Determine the [X, Y] coordinate at the center of the cell enclosing the given text.  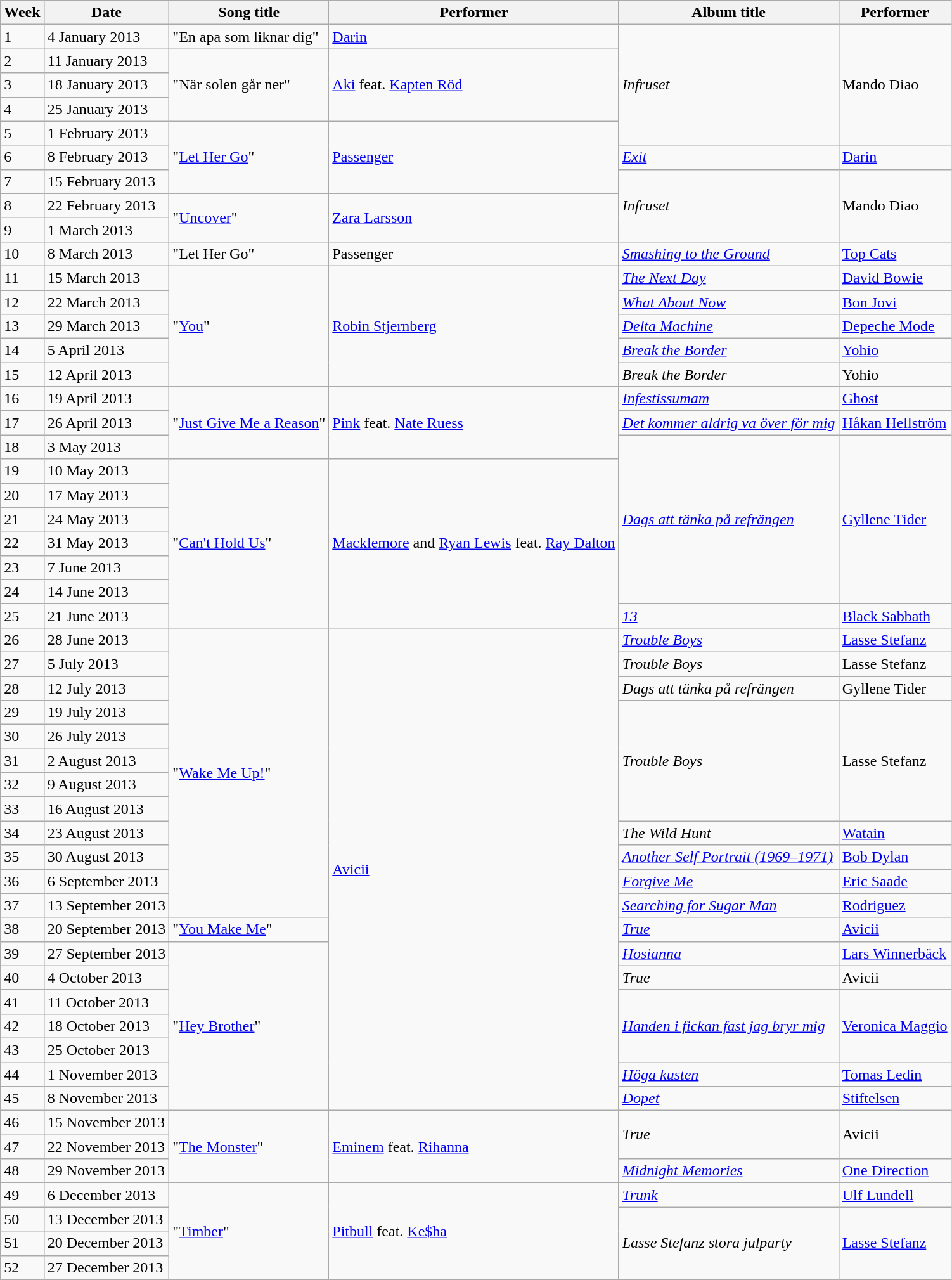
22 February 2013 [106, 205]
8 February 2013 [106, 157]
29 [22, 713]
14 [22, 351]
Exit [729, 157]
43 [22, 1050]
17 May 2013 [106, 495]
22 March 2013 [106, 302]
7 June 2013 [106, 567]
23 August 2013 [106, 833]
Rodriguez [895, 905]
Bon Jovi [895, 302]
Date [106, 13]
Det kommer aldrig va över för mig [729, 423]
37 [22, 905]
52 [22, 1267]
27 September 2013 [106, 954]
Bob Dylan [895, 857]
Stiftelsen [895, 1099]
12 April 2013 [106, 375]
Håkan Hellström [895, 423]
Macklemore and Ryan Lewis feat. Ray Dalton [474, 543]
David Bowie [895, 278]
20 [22, 495]
Searching for Sugar Man [729, 905]
8 March 2013 [106, 254]
30 August 2013 [106, 857]
9 August 2013 [106, 785]
21 [22, 519]
25 January 2013 [106, 109]
15 March 2013 [106, 278]
Aki feat. Kapten Röd [474, 85]
Lars Winnerbäck [895, 954]
9 [22, 229]
11 October 2013 [106, 1002]
2 August 2013 [106, 761]
49 [22, 1195]
23 [22, 567]
16 August 2013 [106, 809]
2 [22, 61]
32 [22, 785]
8 [22, 205]
16 [22, 399]
7 [22, 181]
17 [22, 423]
51 [22, 1243]
44 [22, 1075]
"You Make Me" [249, 929]
28 [22, 688]
Watain [895, 833]
28 June 2013 [106, 640]
27 December 2013 [106, 1267]
"Wake Me Up!" [249, 772]
Smashing to the Ground [729, 254]
47 [22, 1147]
15 February 2013 [106, 181]
Tomas Ledin [895, 1075]
12 July 2013 [106, 688]
21 June 2013 [106, 616]
10 [22, 254]
30 [22, 737]
29 November 2013 [106, 1171]
Another Self Portrait (1969–1971) [729, 857]
8 November 2013 [106, 1099]
Depeche Mode [895, 326]
42 [22, 1026]
"Hey Brother" [249, 1026]
15 [22, 375]
Dopet [729, 1099]
48 [22, 1171]
"The Monster" [249, 1147]
5 April 2013 [106, 351]
33 [22, 809]
Midnight Memories [729, 1171]
Handen i fickan fast jag bryr mig [729, 1026]
41 [22, 1002]
18 [22, 447]
29 March 2013 [106, 326]
"Can't Hold Us" [249, 543]
18 January 2013 [106, 85]
1 February 2013 [106, 133]
27 [22, 664]
Lasse Stefanz stora julparty [729, 1243]
20 December 2013 [106, 1243]
Zara Larsson [474, 217]
1 March 2013 [106, 229]
6 September 2013 [106, 881]
22 November 2013 [106, 1147]
26 [22, 640]
24 May 2013 [106, 519]
19 July 2013 [106, 713]
4 October 2013 [106, 978]
"You" [249, 326]
Forgive Me [729, 881]
6 December 2013 [106, 1195]
Hosianna [729, 954]
25 [22, 616]
22 [22, 543]
20 September 2013 [106, 929]
35 [22, 857]
Pink feat. Nate Ruess [474, 423]
Black Sabbath [895, 616]
15 November 2013 [106, 1123]
5 [22, 133]
1 November 2013 [106, 1075]
Ghost [895, 399]
6 [22, 157]
Delta Machine [729, 326]
38 [22, 929]
1 [22, 37]
3 [22, 85]
The Next Day [729, 278]
39 [22, 954]
Infestissumam [729, 399]
Song title [249, 13]
"Just Give Me a Reason" [249, 423]
46 [22, 1123]
Top Cats [895, 254]
26 April 2013 [106, 423]
13 September 2013 [106, 905]
Album title [729, 13]
"En apa som liknar dig" [249, 37]
Week [22, 13]
The Wild Hunt [729, 833]
18 October 2013 [106, 1026]
24 [22, 592]
40 [22, 978]
5 July 2013 [106, 664]
"Uncover" [249, 217]
19 [22, 471]
What About Now [729, 302]
Eric Saade [895, 881]
Höga kusten [729, 1075]
3 May 2013 [106, 447]
Ulf Lundell [895, 1195]
19 April 2013 [106, 399]
4 [22, 109]
31 [22, 761]
11 January 2013 [106, 61]
"Timber" [249, 1231]
14 June 2013 [106, 592]
Eminem feat. Rihanna [474, 1147]
50 [22, 1219]
34 [22, 833]
12 [22, 302]
13 December 2013 [106, 1219]
25 October 2013 [106, 1050]
Veronica Maggio [895, 1026]
Trunk [729, 1195]
Pitbull feat. Ke$ha [474, 1231]
11 [22, 278]
Robin Stjernberg [474, 326]
4 January 2013 [106, 37]
10 May 2013 [106, 471]
31 May 2013 [106, 543]
45 [22, 1099]
"När solen går ner" [249, 85]
One Direction [895, 1171]
26 July 2013 [106, 737]
36 [22, 881]
